Find where the given text appears and provide that cell's center as (x, y) coordinate. 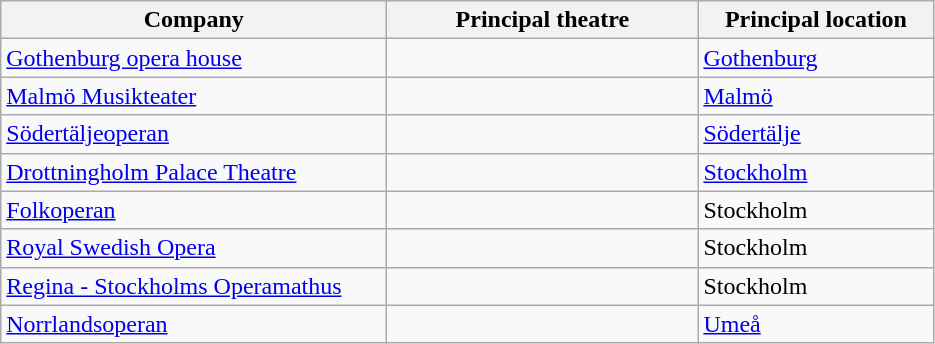
Regina - Stockholms Operamathus (194, 286)
Gothenburg (816, 58)
Södertälje (816, 134)
Principal theatre (542, 20)
Gothenburg opera house (194, 58)
Norrlandsoperan (194, 324)
Södertäljeoperan (194, 134)
Royal Swedish Opera (194, 248)
Malmö (816, 96)
Umeå (816, 324)
Drottningholm Palace Theatre (194, 172)
Principal location (816, 20)
Folkoperan (194, 210)
Company (194, 20)
Malmö Musikteater (194, 96)
